Extract the [X, Y] coordinate from the center of the cell holding the provided text.  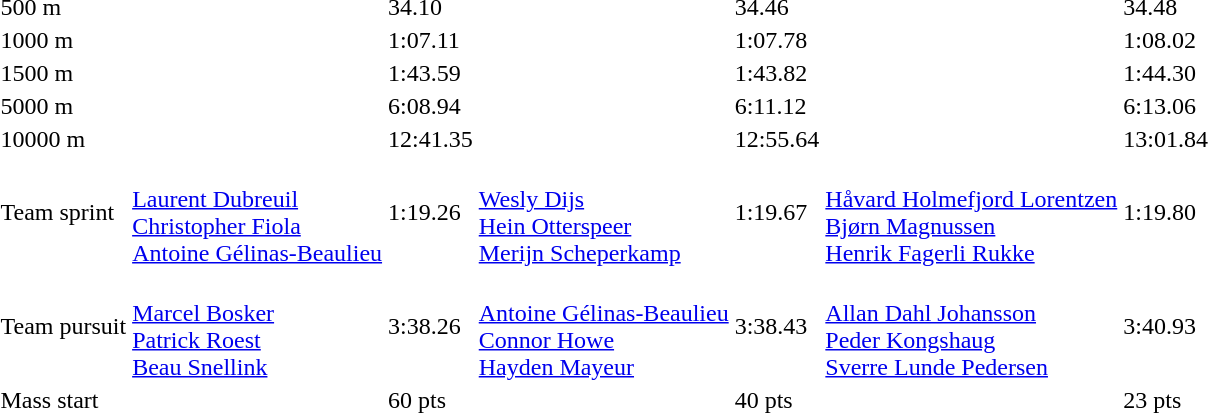
1:43.82 [777, 73]
3:38.43 [777, 326]
Håvard Holmefjord Lorentzen Bjørn MagnussenHenrik Fagerli Rukke [972, 212]
Laurent DubreuilChristopher FiolaAntoine Gélinas-Beaulieu [258, 212]
6:08.94 [431, 106]
Allan Dahl JohanssonPeder KongshaugSverre Lunde Pedersen [972, 326]
1:07.11 [431, 40]
12:55.64 [777, 139]
12:41.35 [431, 139]
6:11.12 [777, 106]
Marcel BoskerPatrick RoestBeau Snellink [258, 326]
1:43.59 [431, 73]
1:19.26 [431, 212]
Antoine Gélinas-BeaulieuConnor HoweHayden Mayeur [604, 326]
1:07.78 [777, 40]
3:38.26 [431, 326]
1:19.67 [777, 212]
Wesly DijsHein OtterspeerMerijn Scheperkamp [604, 212]
